Search for the cell housing the specified text and yield its (x, y) center coordinate. 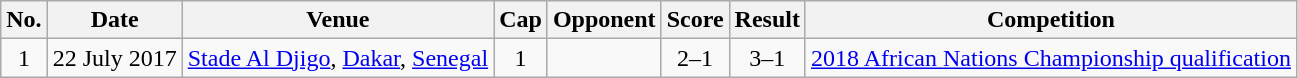
Result (767, 20)
2018 African Nations Championship qualification (1050, 58)
Opponent (604, 20)
Stade Al Djigo, Dakar, Senegal (338, 58)
No. (24, 20)
2–1 (695, 58)
Score (695, 20)
Date (114, 20)
Cap (521, 20)
22 July 2017 (114, 58)
Competition (1050, 20)
Venue (338, 20)
3–1 (767, 58)
